Determine the [X, Y] coordinate at the center of the cell enclosing the given text.  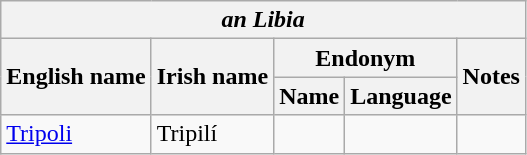
Irish name [212, 77]
Notes [491, 77]
an Libia [264, 20]
Name [310, 96]
Language [401, 96]
Endonym [366, 58]
Tripilí [212, 134]
English name [76, 77]
Tripoli [76, 134]
